Return [X, Y] of the center of cell containing provided text 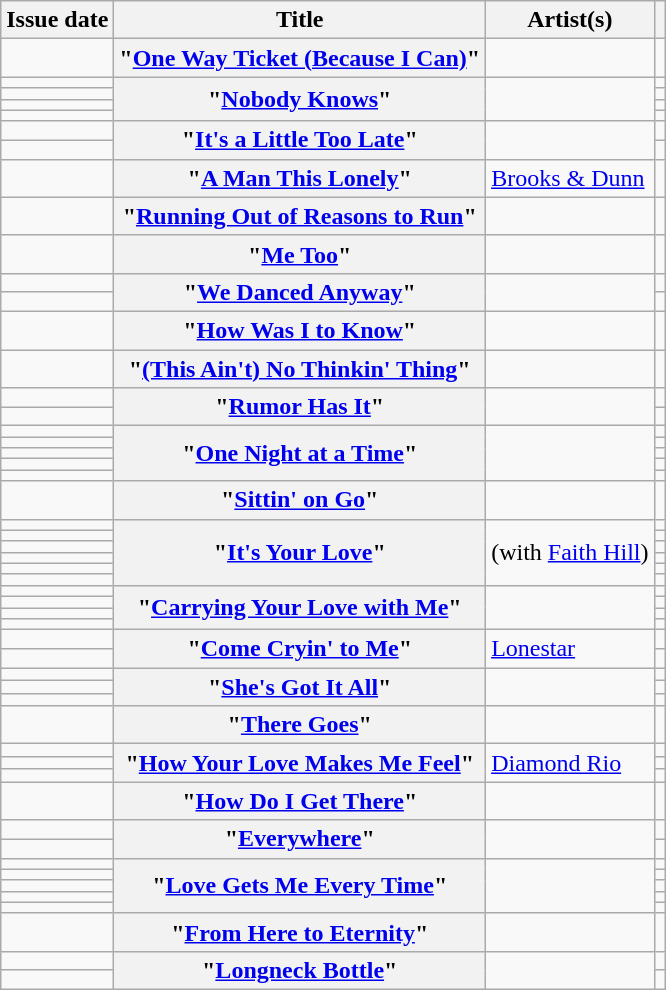
"Running Out of Reasons to Run" [300, 216]
"Sittin' on Go" [300, 500]
"Nobody Knows" [300, 99]
"Everywhere" [300, 839]
"One Way Ticket (Because I Can)" [300, 58]
"We Danced Anyway" [300, 292]
"It's Your Love" [300, 552]
"Longneck Bottle" [300, 970]
"There Goes" [300, 725]
"How Was I to Know" [300, 330]
"How Do I Get There" [300, 801]
"Me Too" [300, 254]
"(This Ain't) No Thinkin' Thing" [300, 369]
"How Your Love Makes Me Feel" [300, 763]
"A Man This Lonely" [300, 178]
Brooks & Dunn [570, 178]
Lonestar [570, 649]
"From Here to Eternity" [300, 932]
Title [300, 20]
(with Faith Hill) [570, 552]
Diamond Rio [570, 763]
"Rumor Has It" [300, 407]
"It's a Little Too Late" [300, 140]
"One Night at a Time" [300, 454]
"Carrying Your Love with Me" [300, 607]
Artist(s) [570, 20]
Issue date [58, 20]
"Love Gets Me Every Time" [300, 886]
"She's Got It All" [300, 687]
"Come Cryin' to Me" [300, 649]
